Provide the (x, y) coordinate of the cell's center where the given text is located.  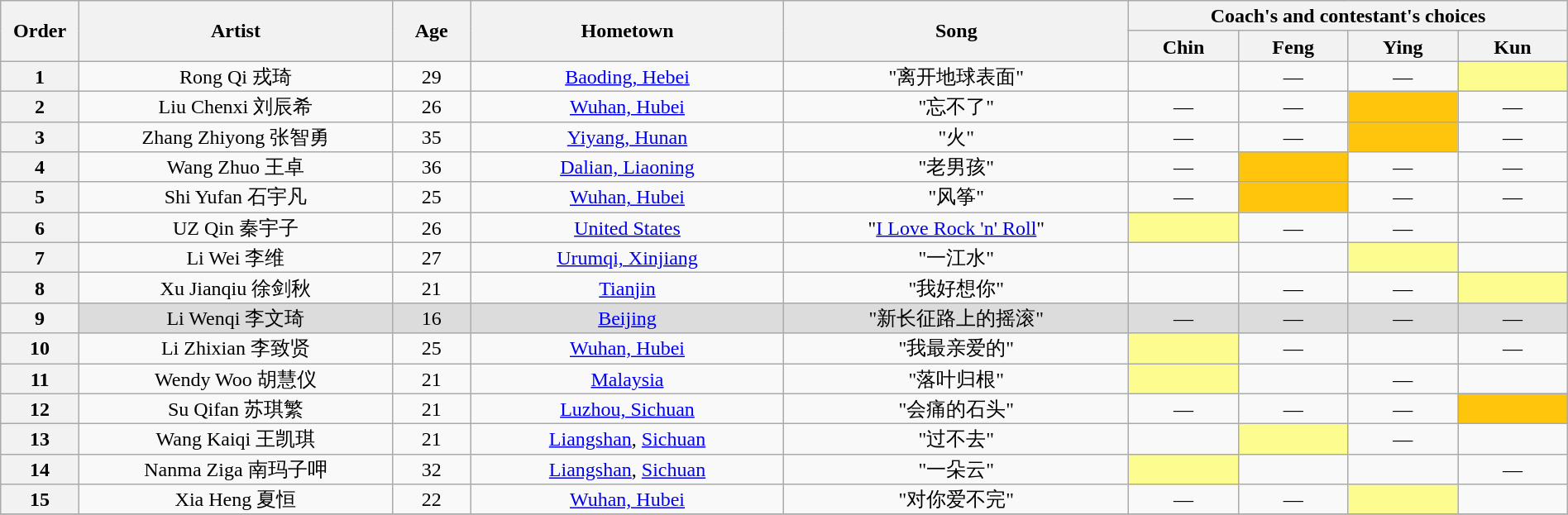
Malaysia (627, 379)
22 (432, 499)
"我好想你" (956, 288)
"我最亲爱的" (956, 349)
"离开地球表面" (956, 76)
Xia Heng 夏恒 (235, 499)
United States (627, 228)
Wang Kaiqi 王凯琪 (235, 440)
14 (40, 470)
32 (432, 470)
Li Wei 李维 (235, 258)
Wang Zhuo 王卓 (235, 167)
"忘不了" (956, 106)
29 (432, 76)
Kun (1513, 46)
"风筝" (956, 197)
36 (432, 167)
2 (40, 106)
Li Zhixian 李致贤 (235, 349)
15 (40, 499)
Liu Chenxi 刘辰希 (235, 106)
16 (432, 317)
Zhang Zhiyong 张智勇 (235, 137)
Artist (235, 31)
UZ Qin 秦宇子 (235, 228)
6 (40, 228)
35 (432, 137)
Song (956, 31)
27 (432, 258)
Tianjin (627, 288)
7 (40, 258)
9 (40, 317)
"对你爱不完" (956, 499)
5 (40, 197)
Shi Yufan 石宇凡 (235, 197)
Yiyang, Hunan (627, 137)
11 (40, 379)
"会痛的石头" (956, 408)
3 (40, 137)
"I Love Rock 'n' Roll" (956, 228)
"过不去" (956, 440)
Chin (1184, 46)
Beijing (627, 317)
8 (40, 288)
"老男孩" (956, 167)
"新长征路上的摇滚" (956, 317)
4 (40, 167)
Coach's and contestant's choices (1348, 17)
Xu Jianqiu 徐剑秋 (235, 288)
Rong Qi 戎琦 (235, 76)
Order (40, 31)
Feng (1293, 46)
1 (40, 76)
Dalian, Liaoning (627, 167)
Su Qifan 苏琪繁 (235, 408)
13 (40, 440)
Baoding, Hebei (627, 76)
"落叶归根" (956, 379)
12 (40, 408)
Hometown (627, 31)
10 (40, 349)
"一朵云" (956, 470)
Nanma Ziga 南玛子呷 (235, 470)
Luzhou, Sichuan (627, 408)
"火" (956, 137)
Urumqi, Xinjiang (627, 258)
Age (432, 31)
Li Wenqi 李文琦 (235, 317)
Ying (1403, 46)
"一江水" (956, 258)
Wendy Woo 胡慧仪 (235, 379)
